Output the (x, y) coordinate of the center of the cell containing the given text.  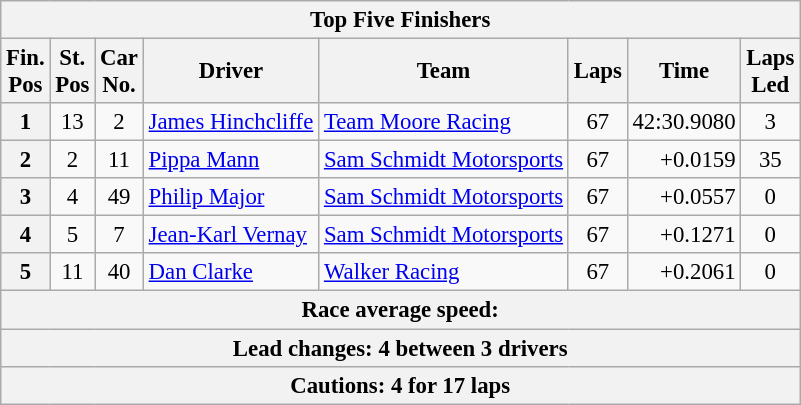
Philip Major (230, 197)
Top Five Finishers (400, 20)
40 (120, 273)
Walker Racing (444, 273)
CarNo. (120, 72)
Lead changes: 4 between 3 drivers (400, 348)
Team Moore Racing (444, 122)
James Hinchcliffe (230, 122)
13 (72, 122)
Jean-Karl Vernay (230, 235)
42:30.9080 (684, 122)
49 (120, 197)
St.Pos (72, 72)
1 (26, 122)
Cautions: 4 for 17 laps (400, 385)
LapsLed (770, 72)
+0.1271 (684, 235)
Dan Clarke (230, 273)
Time (684, 72)
Driver (230, 72)
Pippa Mann (230, 160)
Team (444, 72)
+0.0557 (684, 197)
Fin.Pos (26, 72)
7 (120, 235)
35 (770, 160)
+0.0159 (684, 160)
+0.2061 (684, 273)
Race average speed: (400, 310)
Laps (598, 72)
